Return [x, y] of the center of cell containing provided text 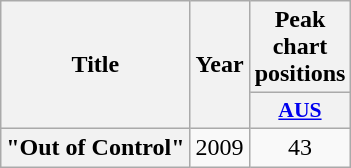
2009 [220, 147]
Peak chart positions [300, 47]
Year [220, 65]
43 [300, 147]
Title [96, 65]
AUS [300, 111]
"Out of Control" [96, 147]
